Pinpoint the cell where the given text exists, returning its [X, Y] midpoint coordinate. 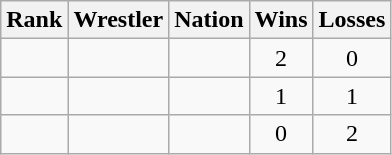
Wins [281, 20]
Rank [34, 20]
Losses [352, 20]
Wrestler [118, 20]
Nation [209, 20]
